Return (X, Y) of the center of cell containing provided text 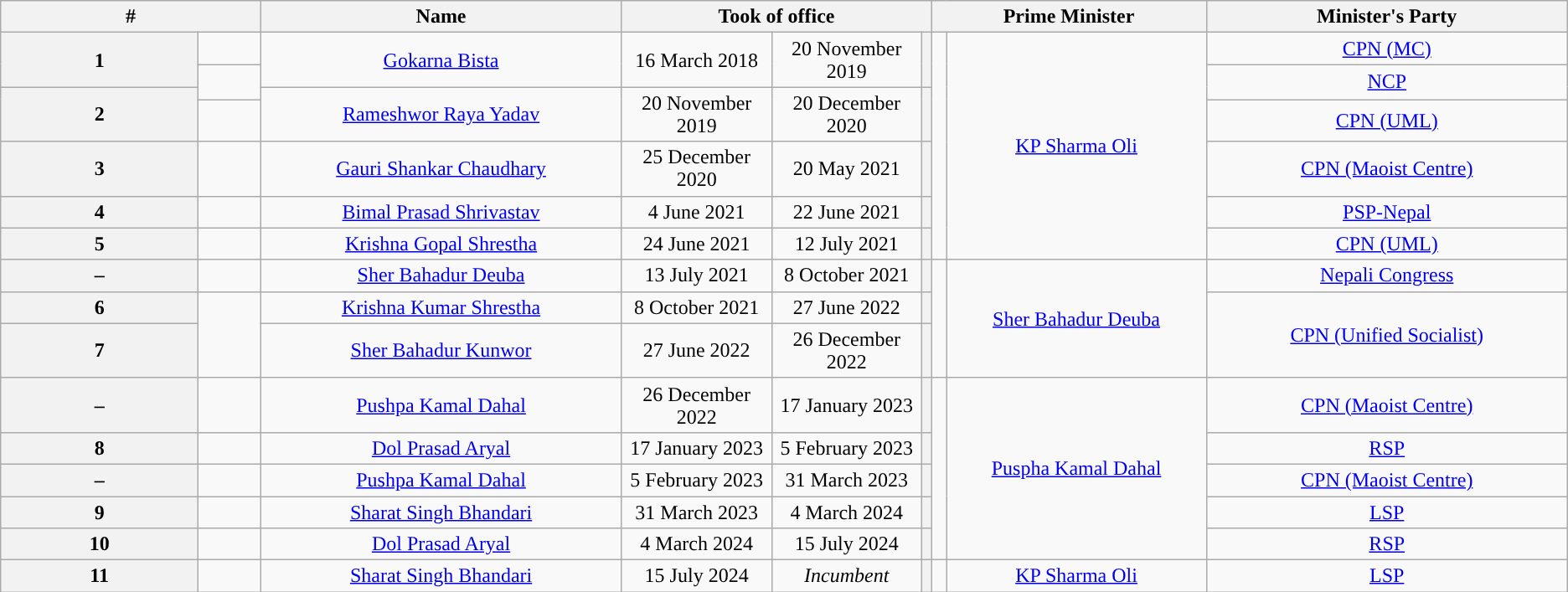
1 (100, 60)
Prime Minister (1069, 17)
16 March 2018 (697, 60)
11 (100, 576)
Nepali Congress (1387, 275)
Sher Bahadur Kunwor (441, 350)
Puspha Kamal Dahal (1076, 469)
Took of office (776, 17)
NCP (1387, 82)
6 (100, 307)
Rameshwor Raya Yadav (441, 114)
# (131, 17)
CPN (MC) (1387, 49)
Incumbent (846, 576)
Bimal Prasad Shrivastav (441, 212)
Gauri Shankar Chaudhary (441, 169)
4 June 2021 (697, 212)
Krishna Gopal Shrestha (441, 244)
7 (100, 350)
25 December 2020 (697, 169)
20 December 2020 (846, 114)
13 July 2021 (697, 275)
2 (100, 114)
Krishna Kumar Shrestha (441, 307)
12 July 2021 (846, 244)
Minister's Party (1387, 17)
CPN (Unified Socialist) (1387, 335)
3 (100, 169)
24 June 2021 (697, 244)
4 (100, 212)
20 May 2021 (846, 169)
Name (441, 17)
22 June 2021 (846, 212)
8 (100, 448)
9 (100, 512)
5 (100, 244)
PSP-Nepal (1387, 212)
10 (100, 544)
Gokarna Bista (441, 60)
